Provide the (X, Y) coordinate of the cell's center where the given text is located.  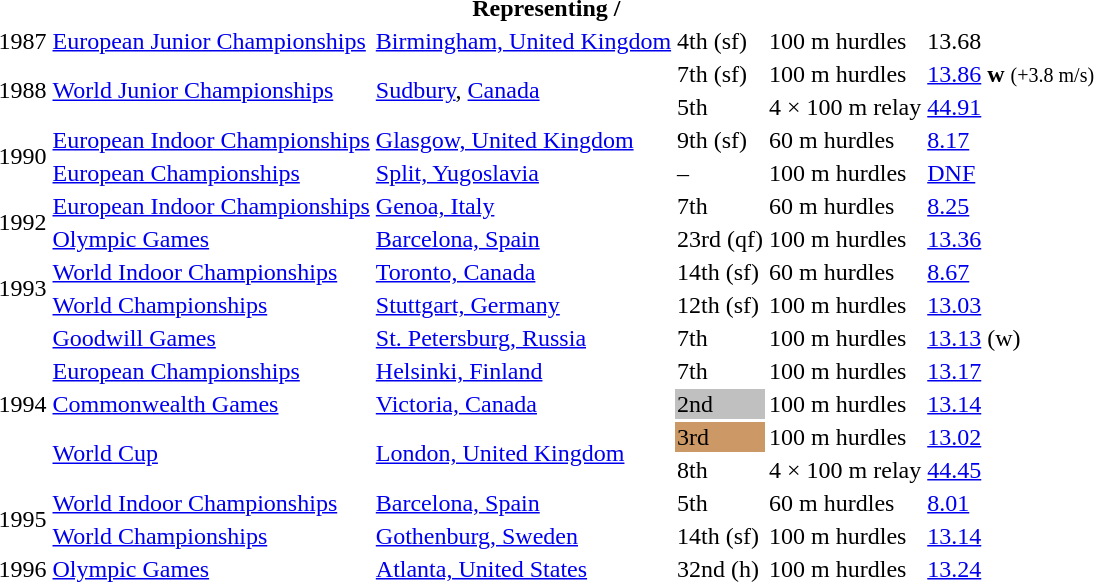
8th (720, 470)
Glasgow, United Kingdom (523, 140)
– (720, 173)
3rd (720, 437)
Genoa, Italy (523, 206)
Victoria, Canada (523, 404)
9th (sf) (720, 140)
23rd (qf) (720, 239)
World Junior Championships (211, 90)
Split, Yugoslavia (523, 173)
Helsinki, Finland (523, 371)
7th (sf) (720, 74)
12th (sf) (720, 305)
Sudbury, Canada (523, 90)
4th (sf) (720, 41)
St. Petersburg, Russia (523, 338)
European Junior Championships (211, 41)
World Cup (211, 454)
Gothenburg, Sweden (523, 536)
Commonwealth Games (211, 404)
Olympic Games (211, 239)
Birmingham, United Kingdom (523, 41)
London, United Kingdom (523, 454)
Stuttgart, Germany (523, 305)
2nd (720, 404)
Toronto, Canada (523, 272)
Goodwill Games (211, 338)
